From the cell containing the given text, extract its center point as [x, y] coordinate. 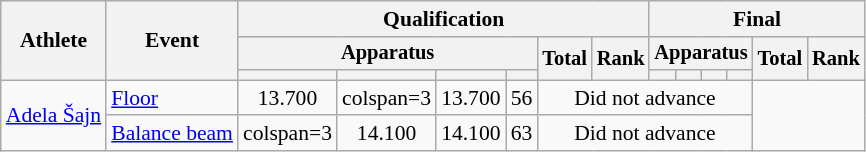
Adela Šajn [54, 116]
Final [756, 19]
Floor [172, 98]
Balance beam [172, 134]
56 [522, 98]
Event [172, 40]
Athlete [54, 40]
Qualification [444, 19]
63 [522, 134]
